Locate the cell with the specified text and output its (X, Y) center coordinate. 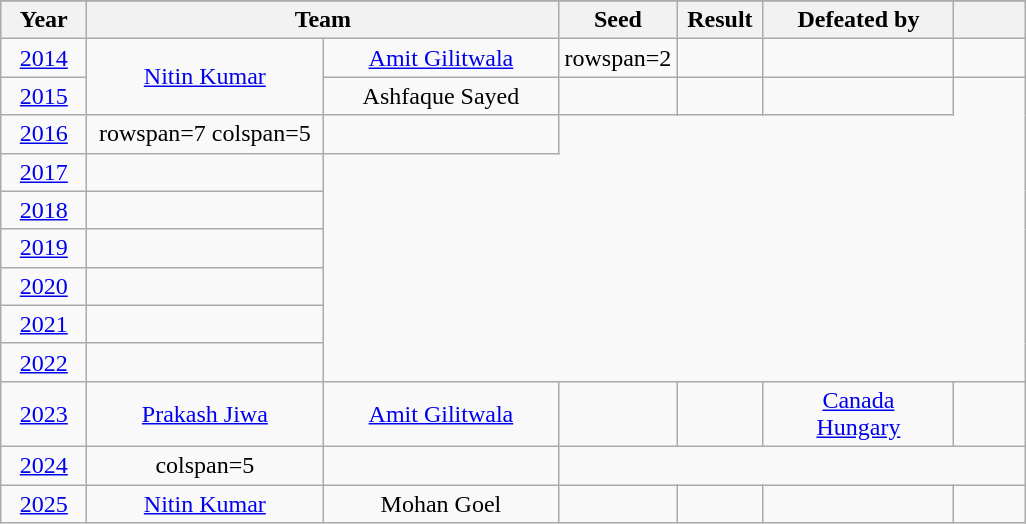
Defeated by (858, 20)
2020 (44, 286)
2015 (44, 96)
Seed (618, 20)
2019 (44, 248)
Result (720, 20)
Mohan Goel (441, 503)
2021 (44, 324)
2025 (44, 503)
2016 (44, 134)
2014 (44, 58)
rowspan=7 colspan=5 (205, 134)
colspan=5 (205, 465)
rowspan=2 (618, 58)
Canada Hungary (858, 414)
2023 (44, 414)
2017 (44, 172)
2018 (44, 210)
Team (323, 20)
Prakash Jiwa (205, 414)
2024 (44, 465)
2022 (44, 362)
Ashfaque Sayed (441, 96)
Year (44, 20)
